Output the [X, Y] coordinate of the center of the cell containing the given text.  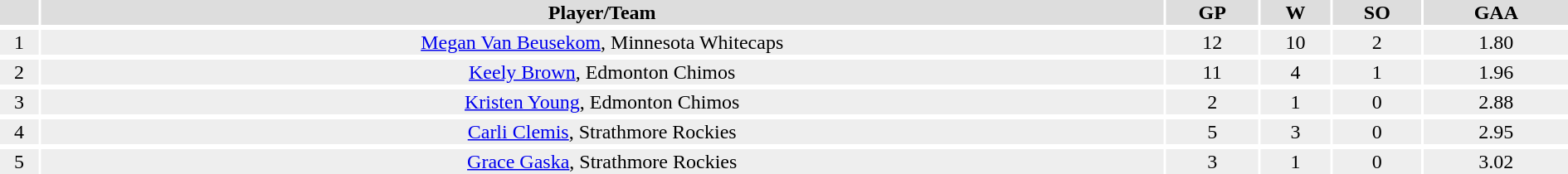
GP [1212, 12]
10 [1296, 42]
2.88 [1497, 102]
GAA [1497, 12]
Keely Brown, Edmonton Chimos [602, 72]
Megan Van Beusekom, Minnesota Whitecaps [602, 42]
Carli Clemis, Strathmore Rockies [602, 132]
1.96 [1497, 72]
12 [1212, 42]
11 [1212, 72]
2.95 [1497, 132]
3.02 [1497, 162]
Kristen Young, Edmonton Chimos [602, 102]
W [1296, 12]
SO [1377, 12]
Player/Team [602, 12]
Grace Gaska, Strathmore Rockies [602, 162]
1.80 [1497, 42]
